From the cell containing the given text, extract its center point as [X, Y] coordinate. 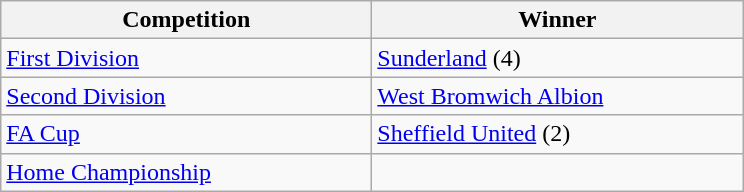
FA Cup [186, 134]
Sunderland (4) [558, 58]
First Division [186, 58]
Sheffield United (2) [558, 134]
West Bromwich Albion [558, 96]
Home Championship [186, 172]
Winner [558, 20]
Second Division [186, 96]
Competition [186, 20]
